Search for the cell housing the specified text and yield its (X, Y) center coordinate. 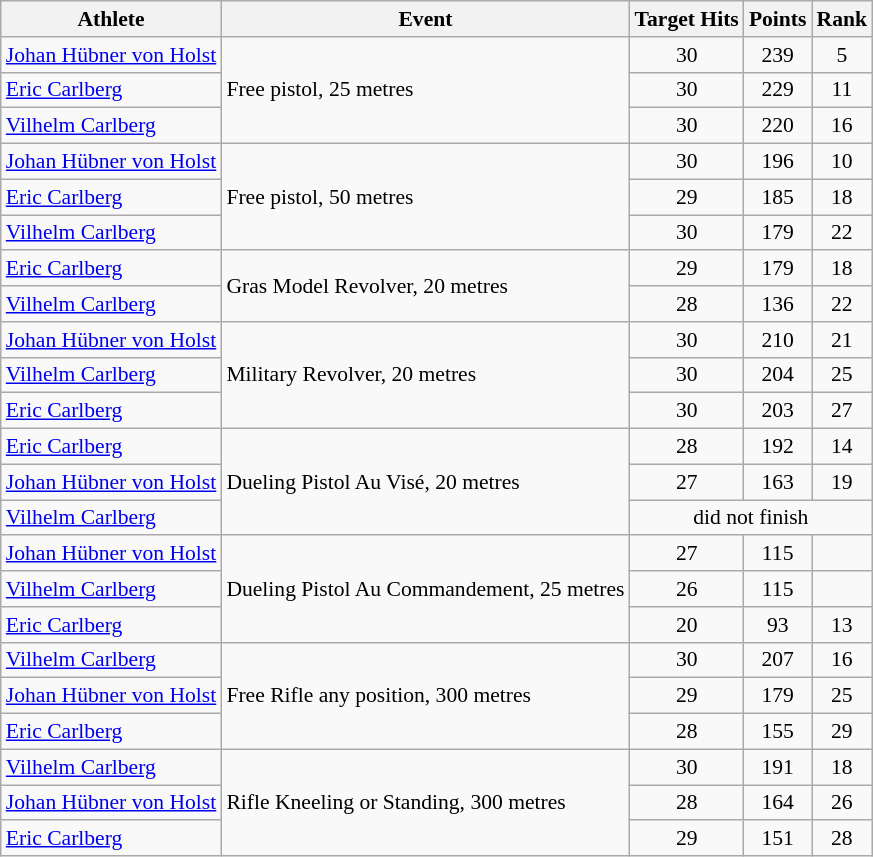
21 (842, 340)
155 (778, 732)
Gras Model Revolver, 20 metres (425, 286)
Dueling Pistol Au Commandement, 25 metres (425, 590)
196 (778, 162)
136 (778, 304)
19 (842, 482)
13 (842, 625)
Target Hits (687, 19)
93 (778, 625)
20 (687, 625)
5 (842, 55)
204 (778, 375)
10 (842, 162)
192 (778, 447)
11 (842, 90)
14 (842, 447)
163 (778, 482)
Free pistol, 50 metres (425, 198)
229 (778, 90)
Event (425, 19)
did not finish (752, 518)
Dueling Pistol Au Visé, 20 metres (425, 482)
191 (778, 767)
Military Revolver, 20 metres (425, 376)
Rifle Kneeling or Standing, 300 metres (425, 802)
203 (778, 411)
207 (778, 660)
164 (778, 803)
Free Rifle any position, 300 metres (425, 696)
210 (778, 340)
Free pistol, 25 metres (425, 90)
Rank (842, 19)
239 (778, 55)
Points (778, 19)
151 (778, 839)
220 (778, 126)
185 (778, 197)
Athlete (112, 19)
